Locate the cell with the specified text and output its (X, Y) center coordinate. 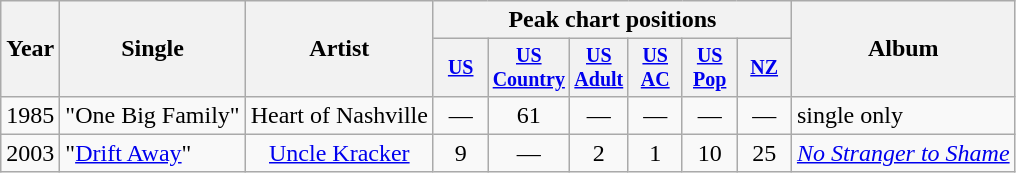
US Country (529, 68)
US AC (655, 68)
"One Big Family" (152, 115)
Album (903, 49)
NZ (764, 68)
"Drift Away" (152, 153)
2003 (30, 153)
US Pop (709, 68)
1 (655, 153)
No Stranger to Shame (903, 153)
Single (152, 49)
2 (599, 153)
US Adult (599, 68)
25 (764, 153)
US (460, 68)
Heart of Nashville (339, 115)
61 (529, 115)
Uncle Kracker (339, 153)
Peak chart positions (612, 20)
Year (30, 49)
1985 (30, 115)
single only (903, 115)
Artist (339, 49)
9 (460, 153)
10 (709, 153)
